Find where the given text appears and provide that cell's center as [X, Y] coordinate. 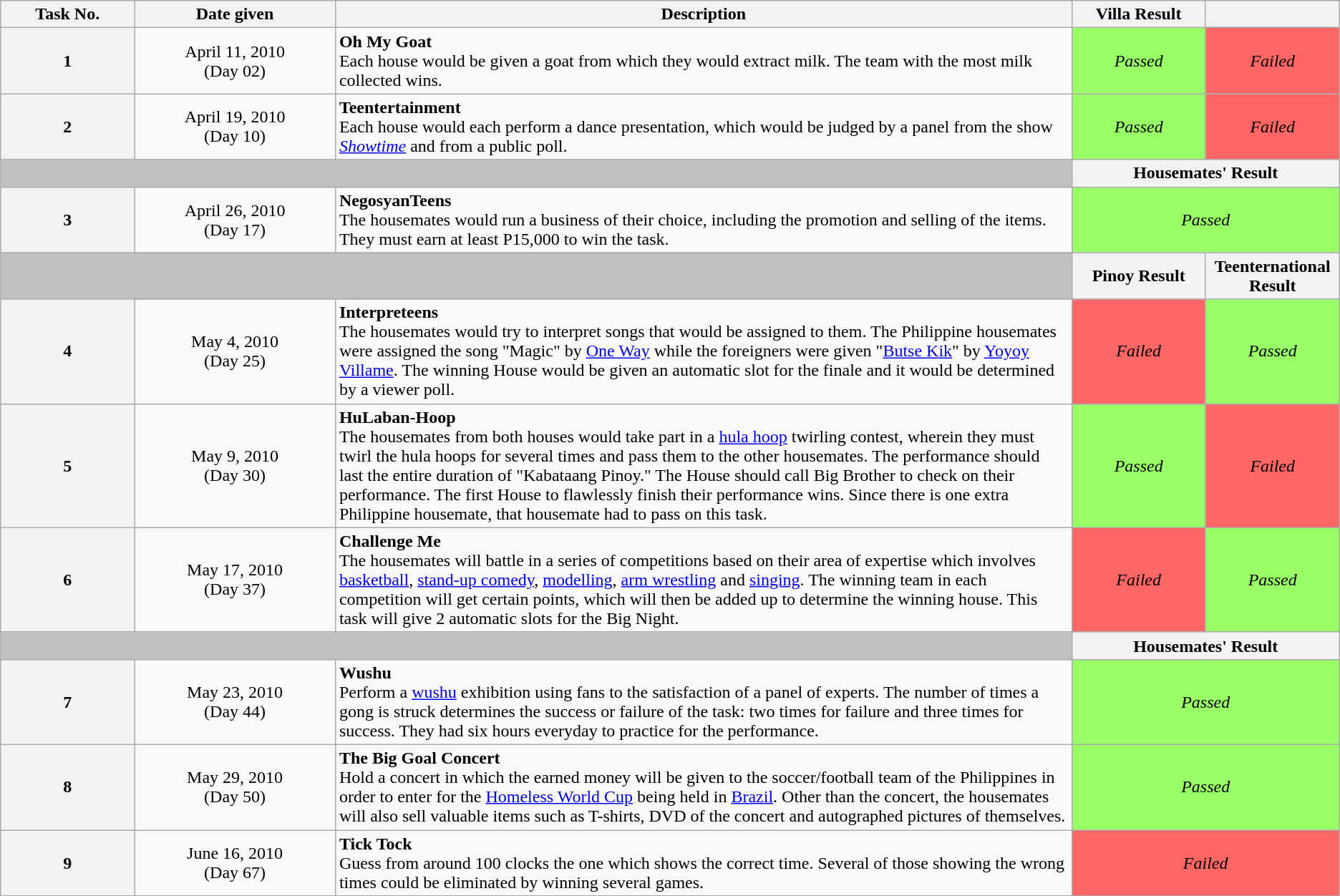
TeentertainmentEach house would each perform a dance presentation, which would be judged by a panel from the show Showtime and from a public poll. [703, 127]
2 [67, 127]
9 [67, 863]
Date given [235, 14]
May 29, 2010(Day 50) [235, 787]
6 [67, 580]
May 23, 2010(Day 44) [235, 701]
June 16, 2010(Day 67) [235, 863]
Villa Result [1138, 14]
3 [67, 220]
8 [67, 787]
Description [703, 14]
1 [67, 61]
5 [67, 465]
May 9, 2010(Day 30) [235, 465]
4 [67, 351]
Oh My GoatEach house would be given a goat from which they would extract milk. The team with the most milk collected wins. [703, 61]
April 11, 2010(Day 02) [235, 61]
April 26, 2010(Day 17) [235, 220]
Teenternational Result [1273, 276]
Task No. [67, 14]
April 19, 2010(Day 10) [235, 127]
May 17, 2010(Day 37) [235, 580]
May 4, 2010(Day 25) [235, 351]
Pinoy Result [1138, 276]
7 [67, 701]
